Return the [x, y] coordinate for the center point of the cell that contains the specified text.  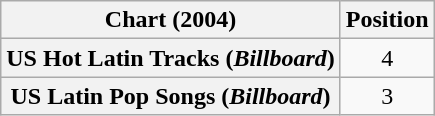
US Latin Pop Songs (Billboard) [171, 96]
3 [387, 96]
4 [387, 58]
US Hot Latin Tracks (Billboard) [171, 58]
Chart (2004) [171, 20]
Position [387, 20]
